Return the (x, y) coordinate for the center point of the cell that contains the specified text.  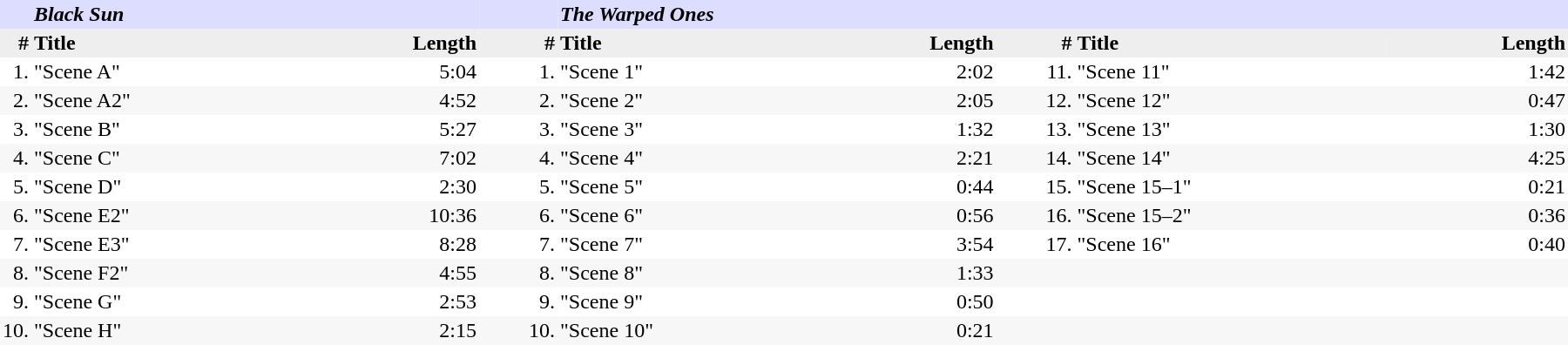
"Scene A" (165, 71)
"Scene C" (165, 159)
0:56 (906, 216)
5:27 (389, 129)
"Scene 1" (686, 71)
"Scene 14" (1232, 159)
10:36 (389, 216)
"Scene 9" (686, 301)
13. (1036, 129)
"Scene 11" (1232, 71)
The Warped Ones (1063, 14)
2:15 (389, 331)
"Scene B" (165, 129)
"Scene 16" (1232, 244)
"Scene E3" (165, 244)
11. (1036, 71)
"Scene 10" (686, 331)
1:42 (1477, 71)
"Scene D" (165, 186)
2:30 (389, 186)
"Scene A2" (165, 101)
"Scene F2" (165, 274)
"Scene 2" (686, 101)
0:36 (1477, 216)
3:54 (906, 244)
1:33 (906, 274)
8:28 (389, 244)
7:02 (389, 159)
"Scene 5" (686, 186)
0:47 (1477, 101)
Black Sun (255, 14)
"Scene 8" (686, 274)
2:53 (389, 301)
12. (1036, 101)
0:44 (906, 186)
16. (1036, 216)
"Scene 15–1" (1232, 186)
"Scene 6" (686, 216)
"Scene E2" (165, 216)
5:04 (389, 71)
"Scene G" (165, 301)
4:25 (1477, 159)
0:40 (1477, 244)
15. (1036, 186)
"Scene 13" (1232, 129)
1:30 (1477, 129)
1:32 (906, 129)
4:55 (389, 274)
2:21 (906, 159)
0:50 (906, 301)
2:02 (906, 71)
"Scene 4" (686, 159)
"Scene 12" (1232, 101)
"Scene H" (165, 331)
"Scene 15–2" (1232, 216)
14. (1036, 159)
17. (1036, 244)
"Scene 3" (686, 129)
"Scene 7" (686, 244)
4:52 (389, 101)
2:05 (906, 101)
